Detect which cell encompasses the target text, then output its [X, Y] center coordinate. 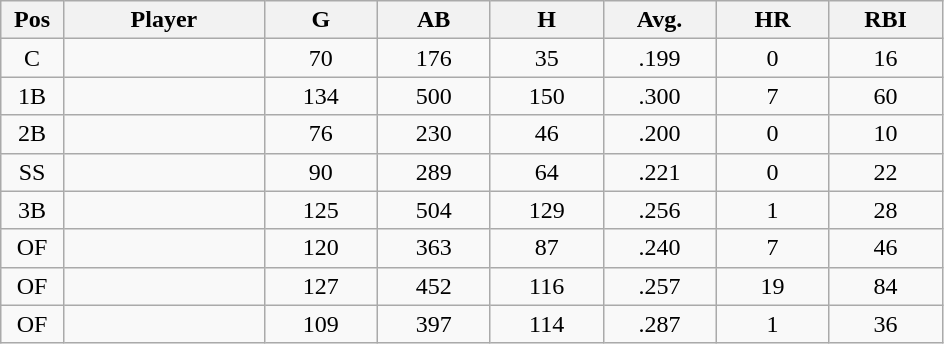
500 [434, 96]
116 [546, 286]
.240 [660, 248]
.200 [660, 134]
2B [32, 134]
19 [772, 286]
70 [320, 58]
129 [546, 210]
HR [772, 20]
G [320, 20]
120 [320, 248]
134 [320, 96]
.287 [660, 324]
.257 [660, 286]
10 [886, 134]
RBI [886, 20]
114 [546, 324]
3B [32, 210]
150 [546, 96]
Player [164, 20]
90 [320, 172]
.221 [660, 172]
C [32, 58]
35 [546, 58]
127 [320, 286]
84 [886, 286]
1B [32, 96]
76 [320, 134]
.199 [660, 58]
22 [886, 172]
SS [32, 172]
H [546, 20]
Pos [32, 20]
109 [320, 324]
Avg. [660, 20]
397 [434, 324]
AB [434, 20]
452 [434, 286]
125 [320, 210]
60 [886, 96]
.300 [660, 96]
289 [434, 172]
230 [434, 134]
64 [546, 172]
504 [434, 210]
.256 [660, 210]
176 [434, 58]
28 [886, 210]
363 [434, 248]
87 [546, 248]
36 [886, 324]
16 [886, 58]
